Return (X, Y) of the center of cell containing provided text 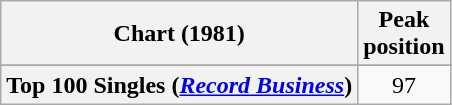
Peakposition (404, 34)
Chart (1981) (180, 34)
97 (404, 85)
Top 100 Singles (Record Business) (180, 85)
